Determine the (x, y) coordinate at the center of the cell enclosing the given text.  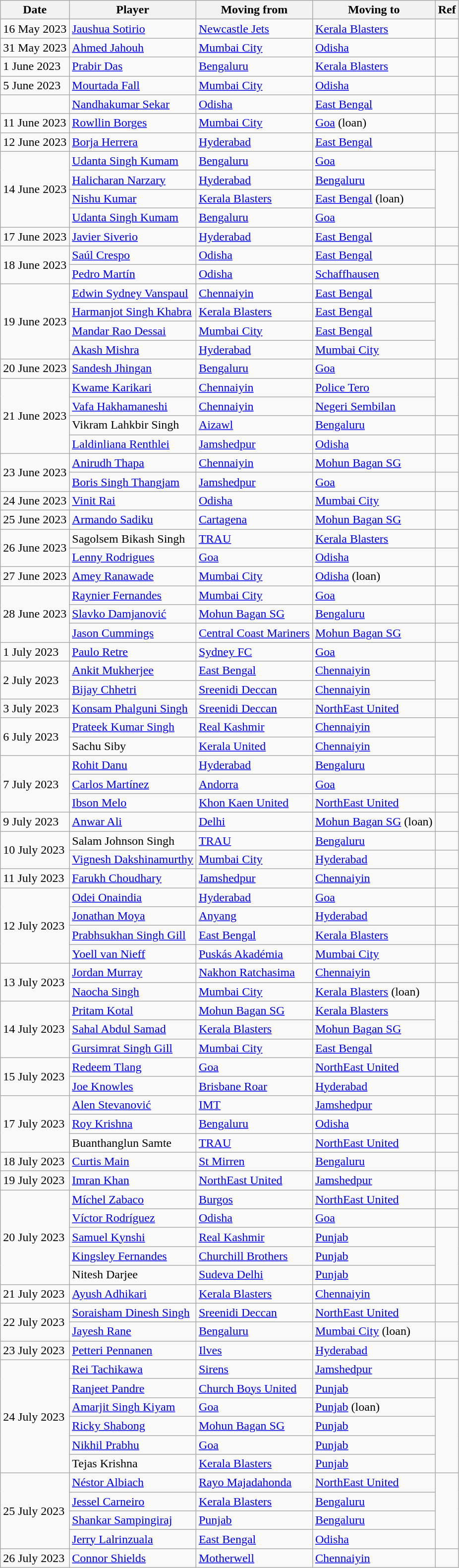
Aizawl (254, 425)
Newcastle Jets (254, 29)
Amey Ranawade (133, 576)
Soraisham Dinesh Singh (133, 1313)
Joe Knowles (133, 1086)
14 June 2023 (35, 189)
5 June 2023 (35, 85)
Nakhon Ratchasima (254, 973)
7 July 2023 (35, 784)
East Bengal (loan) (374, 198)
Víctor Rodríguez (133, 1218)
Carlos Martínez (133, 784)
17 June 2023 (35, 237)
Pritam Kotal (133, 1010)
Kwame Karikari (133, 387)
13 July 2023 (35, 982)
17 July 2023 (35, 1124)
Central Coast Mariners (254, 633)
St Mirren (254, 1162)
Akash Mishra (133, 350)
Anirudh Thapa (133, 463)
Delhi (254, 821)
Paulo Retre (133, 652)
Tejas Krishna (133, 1464)
Moving from (254, 10)
14 July 2023 (35, 1029)
Lenny Rodrigues (133, 558)
Schaffhausen (374, 274)
Kingsley Fernandes (133, 1256)
22 July 2023 (35, 1322)
27 June 2023 (35, 576)
Vinit Rai (133, 501)
Borja Herrera (133, 142)
Alen Stevanović (133, 1105)
Imran Khan (133, 1181)
Sandesh Jhingan (133, 369)
Burgos (254, 1199)
Puskás Akadémia (254, 954)
20 June 2023 (35, 369)
Jason Cummings (133, 633)
Player (133, 10)
Shankar Sampingiraj (133, 1520)
Punjab (loan) (374, 1407)
Police Tero (374, 387)
Odei Onaindia (133, 897)
Vafa Hakhamaneshi (133, 406)
6 July 2023 (35, 737)
Moving to (374, 10)
20 July 2023 (35, 1237)
1 July 2023 (35, 652)
1 June 2023 (35, 66)
Kerala United (254, 746)
Churchill Brothers (254, 1256)
2 July 2023 (35, 680)
19 July 2023 (35, 1181)
28 June 2023 (35, 614)
Jaushua Sotirio (133, 29)
Prabhsukhan Singh Gill (133, 935)
Anwar Ali (133, 821)
Ahmed Jahouh (133, 48)
Samuel Kynshi (133, 1237)
Brisbane Roar (254, 1086)
16 May 2023 (35, 29)
Ilves (254, 1350)
Ibson Melo (133, 803)
Mourtada Fall (133, 85)
Ref (447, 10)
Nikhil Prabhu (133, 1445)
Mohun Bagan SG (loan) (374, 821)
Edwin Sydney Vanspaul (133, 293)
Slavko Damjanović (133, 614)
Curtis Main (133, 1162)
Sydney FC (254, 652)
Amarjit Singh Kiyam (133, 1407)
25 July 2023 (35, 1511)
23 July 2023 (35, 1350)
Buanthanglun Samte (133, 1142)
Jerry Lalrinzuala (133, 1539)
Rayo Majadahonda (254, 1483)
Jonathan Moya (133, 916)
26 June 2023 (35, 548)
Rowllin Borges (133, 123)
Negeri Sembilan (374, 406)
Sachu Siby (133, 746)
15 July 2023 (35, 1076)
23 June 2023 (35, 472)
3 July 2023 (35, 708)
Nandhakumar Sekar (133, 104)
9 July 2023 (35, 821)
Jessel Carneiro (133, 1502)
Halicharan Narzary (133, 180)
Saúl Crespo (133, 255)
Pedro Martín (133, 274)
Sagolsem Bikash Singh (133, 538)
Goa (loan) (374, 123)
18 June 2023 (35, 265)
Vignesh Dakshinamurthy (133, 860)
Connor Shields (133, 1558)
12 July 2023 (35, 926)
Jayesh Rane (133, 1331)
Raynier Fernandes (133, 595)
12 June 2023 (35, 142)
Redeem Tlang (133, 1067)
Néstor Albiach (133, 1483)
Anyang (254, 916)
Ayush Adhikari (133, 1294)
Naocha Singh (133, 992)
19 June 2023 (35, 321)
Mumbai City (loan) (374, 1331)
Javier Siverio (133, 237)
Harmanjot Singh Khabra (133, 312)
Míchel Zabaco (133, 1199)
Sudeva Delhi (254, 1275)
26 July 2023 (35, 1558)
Laldinliana Renthlei (133, 444)
11 June 2023 (35, 123)
Prabir Das (133, 66)
Odisha (loan) (374, 576)
Rei Tachikawa (133, 1369)
Bijay Chhetri (133, 690)
25 June 2023 (35, 519)
Cartagena (254, 519)
Petteri Pennanen (133, 1350)
Roy Krishna (133, 1124)
Andorra (254, 784)
Kerala Blasters (loan) (374, 992)
24 June 2023 (35, 501)
11 July 2023 (35, 878)
Prateek Kumar Singh (133, 727)
Date (35, 10)
Mandar Rao Dessai (133, 331)
Ricky Shabong (133, 1426)
21 June 2023 (35, 416)
Ranjeet Pandre (133, 1388)
Nishu Kumar (133, 198)
Boris Singh Thangjam (133, 482)
31 May 2023 (35, 48)
Gursimrat Singh Gill (133, 1048)
Konsam Phalguni Singh (133, 708)
Rohit Danu (133, 765)
Salam Johnson Singh (133, 841)
Sirens (254, 1369)
18 July 2023 (35, 1162)
IMT (254, 1105)
Church Boys United (254, 1388)
Nitesh Darjee (133, 1275)
Armando Sadiku (133, 519)
Jordan Murray (133, 973)
Farukh Choudhary (133, 878)
Khon Kaen United (254, 803)
Ankit Mukherjee (133, 671)
Yoell van Nieff (133, 954)
10 July 2023 (35, 850)
Sahal Abdul Samad (133, 1029)
21 July 2023 (35, 1294)
Vikram Lahkbir Singh (133, 425)
24 July 2023 (35, 1416)
Motherwell (254, 1558)
